Detect which cell encompasses the target text, then output its [X, Y] center coordinate. 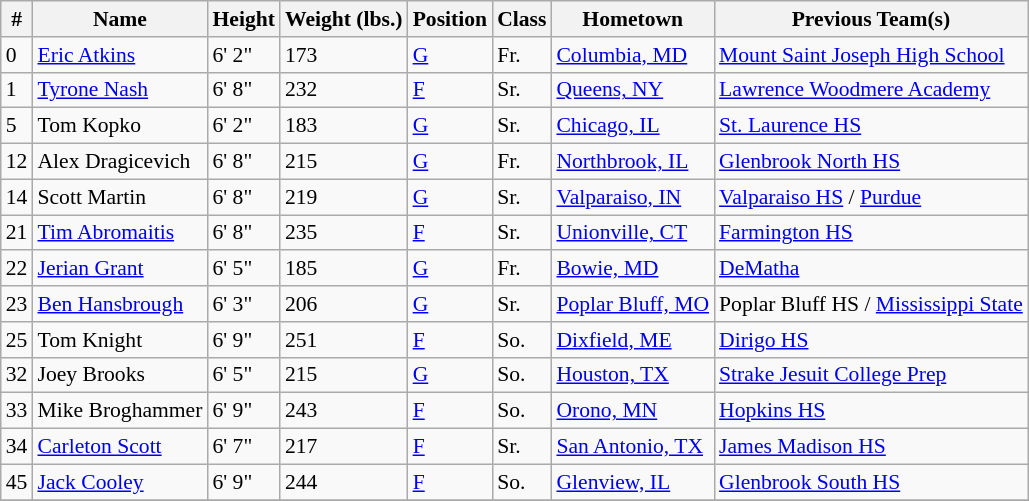
Queens, NY [632, 90]
34 [17, 447]
235 [344, 233]
Mount Saint Joseph High School [871, 55]
Hopkins HS [871, 411]
Dixfield, ME [632, 340]
Tyrone Nash [120, 90]
Eric Atkins [120, 55]
Valparaiso, IN [632, 197]
Alex Dragicevich [120, 162]
St. Laurence HS [871, 126]
Houston, TX [632, 375]
232 [344, 90]
243 [344, 411]
Poplar Bluff, MO [632, 304]
22 [17, 269]
12 [17, 162]
Glenview, IL [632, 482]
Bowie, MD [632, 269]
Previous Team(s) [871, 19]
Orono, MN [632, 411]
185 [344, 269]
Glenbrook South HS [871, 482]
Dirigo HS [871, 340]
251 [344, 340]
DeMatha [871, 269]
Tim Abromaitis [120, 233]
Height [243, 19]
173 [344, 55]
# [17, 19]
James Madison HS [871, 447]
244 [344, 482]
6' 3" [243, 304]
183 [344, 126]
32 [17, 375]
Poplar Bluff HS / Mississippi State [871, 304]
Chicago, IL [632, 126]
Name [120, 19]
6' 7" [243, 447]
Class [522, 19]
25 [17, 340]
Lawrence Woodmere Academy [871, 90]
Jack Cooley [120, 482]
Unionville, CT [632, 233]
Position [450, 19]
Mike Broghammer [120, 411]
San Antonio, TX [632, 447]
Jerian Grant [120, 269]
Columbia, MD [632, 55]
23 [17, 304]
Tom Knight [120, 340]
0 [17, 55]
Farmington HS [871, 233]
Carleton Scott [120, 447]
Valparaiso HS / Purdue [871, 197]
206 [344, 304]
Northbrook, IL [632, 162]
Ben Hansbrough [120, 304]
Glenbrook North HS [871, 162]
219 [344, 197]
Weight (lbs.) [344, 19]
Strake Jesuit College Prep [871, 375]
Tom Kopko [120, 126]
Hometown [632, 19]
Joey Brooks [120, 375]
45 [17, 482]
21 [17, 233]
217 [344, 447]
Scott Martin [120, 197]
33 [17, 411]
14 [17, 197]
1 [17, 90]
5 [17, 126]
